Determine the (x, y) coordinate at the center of the cell enclosing the given text.  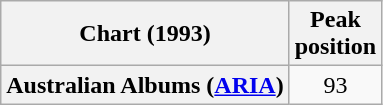
Australian Albums (ARIA) (145, 85)
Peakposition (335, 34)
93 (335, 85)
Chart (1993) (145, 34)
